Scan for the cell matching the given text and deliver its (x, y) coordinate at center. 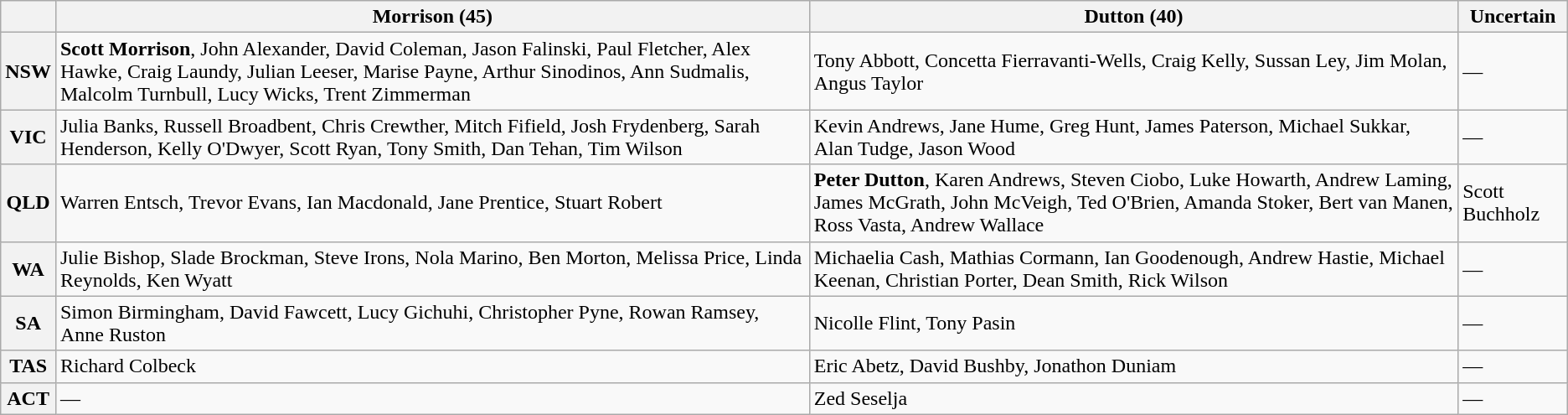
Uncertain (1513, 17)
Scott Buchholz (1513, 203)
Kevin Andrews, Jane Hume, Greg Hunt, James Paterson, Michael Sukkar, Alan Tudge, Jason Wood (1133, 137)
Eric Abetz, David Bushby, Jonathon Duniam (1133, 366)
Zed Seselja (1133, 398)
NSW (28, 71)
Tony Abbott, Concetta Fierravanti-Wells, Craig Kelly, Sussan Ley, Jim Molan, Angus Taylor (1133, 71)
QLD (28, 203)
SA (28, 324)
Warren Entsch, Trevor Evans, Ian Macdonald, Jane Prentice, Stuart Robert (432, 203)
Simon Birmingham, David Fawcett, Lucy Gichuhi, Christopher Pyne, Rowan Ramsey, Anne Ruston (432, 324)
Nicolle Flint, Tony Pasin (1133, 324)
TAS (28, 366)
Dutton (40) (1133, 17)
Michaelia Cash, Mathias Cormann, Ian Goodenough, Andrew Hastie, Michael Keenan, Christian Porter, Dean Smith, Rick Wilson (1133, 268)
WA (28, 268)
VIC (28, 137)
ACT (28, 398)
Julie Bishop, Slade Brockman, Steve Irons, Nola Marino, Ben Morton, Melissa Price, Linda Reynolds, Ken Wyatt (432, 268)
Morrison (45) (432, 17)
Richard Colbeck (432, 366)
